Return (x, y) of the center of cell containing provided text 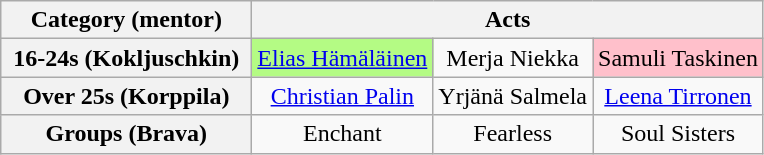
Christian Palin (342, 96)
Category (mentor) (126, 20)
Yrjänä Salmela (513, 96)
Merja Niekka (513, 58)
Soul Sisters (678, 134)
Acts (508, 20)
Enchant (342, 134)
Leena Tirronen (678, 96)
Fearless (513, 134)
Elias Hämäläinen (342, 58)
Groups (Brava) (126, 134)
Samuli Taskinen (678, 58)
Over 25s (Korppila) (126, 96)
16-24s (Kokljuschkin) (126, 58)
